Detect which cell encompasses the target text, then output its (x, y) center coordinate. 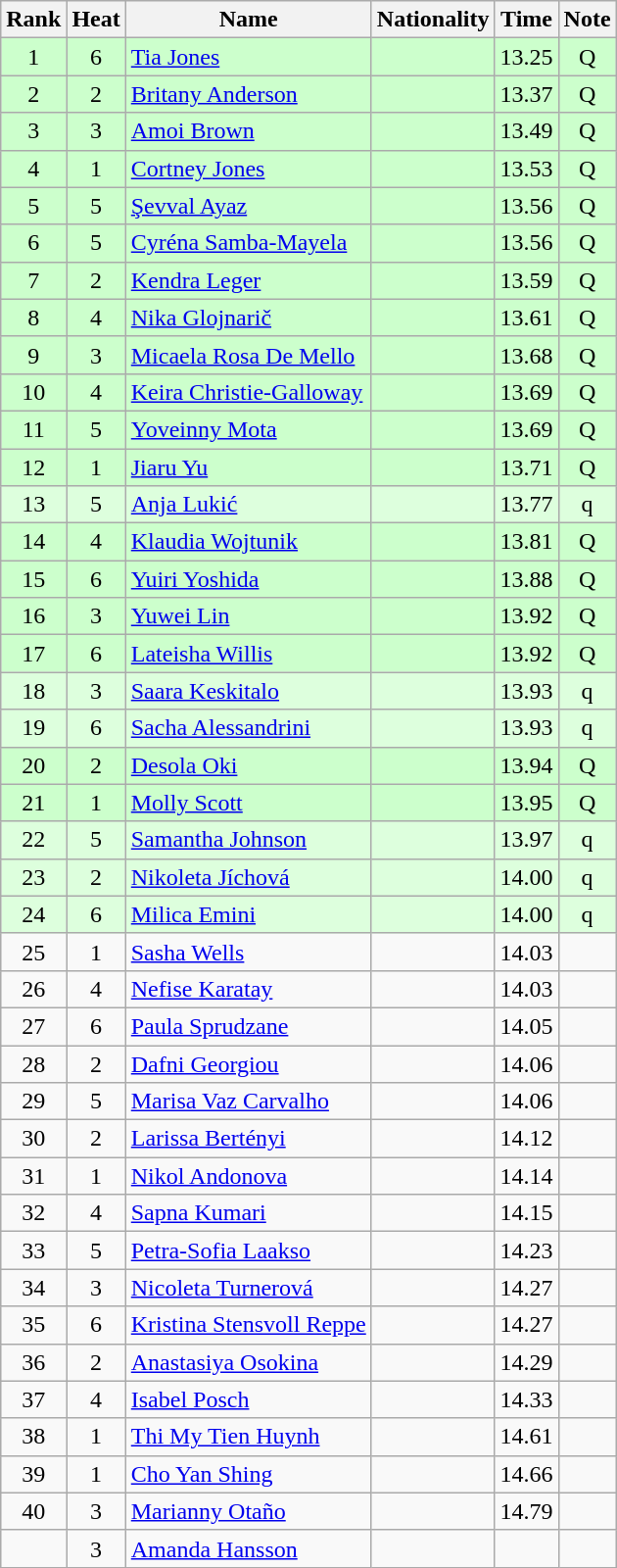
39 (33, 1474)
14.29 (527, 1362)
13.77 (527, 505)
33 (33, 1250)
Jiaru Yu (249, 467)
Yoveinny Mota (249, 429)
Sacha Alessandrini (249, 728)
21 (33, 803)
37 (33, 1399)
13.59 (527, 280)
24 (33, 914)
22 (33, 840)
14.33 (527, 1399)
11 (33, 429)
14.66 (527, 1474)
31 (33, 1176)
Şevval Ayaz (249, 206)
Desola Oki (249, 765)
8 (33, 318)
Marianny Otaño (249, 1511)
Time (527, 20)
Klaudia Wojtunik (249, 542)
Samantha Johnson (249, 840)
Nicoleta Turnerová (249, 1288)
13.97 (527, 840)
Cortney Jones (249, 169)
Rank (33, 20)
32 (33, 1213)
Thi My Tien Huynh (249, 1437)
Molly Scott (249, 803)
28 (33, 1063)
14.05 (527, 1026)
30 (33, 1139)
10 (33, 392)
13 (33, 505)
14.61 (527, 1437)
Kristina Stensvoll Reppe (249, 1325)
7 (33, 280)
38 (33, 1437)
Keira Christie-Galloway (249, 392)
Micaela Rosa De Mello (249, 355)
25 (33, 952)
13.25 (527, 57)
Nefise Karatay (249, 989)
14 (33, 542)
Yuwei Lin (249, 616)
14.23 (527, 1250)
13.95 (527, 803)
Marisa Vaz Carvalho (249, 1102)
23 (33, 877)
14.15 (527, 1213)
13.37 (527, 94)
14.14 (527, 1176)
9 (33, 355)
Amoi Brown (249, 131)
Anja Lukić (249, 505)
13.81 (527, 542)
Anastasiya Osokina (249, 1362)
Milica Emini (249, 914)
Nikol Andonova (249, 1176)
Nikoleta Jíchová (249, 877)
Amanda Hansson (249, 1548)
Yuiri Yoshida (249, 579)
16 (33, 616)
Sapna Kumari (249, 1213)
13.88 (527, 579)
36 (33, 1362)
Nika Glojnarič (249, 318)
Heat (96, 20)
20 (33, 765)
14.79 (527, 1511)
18 (33, 691)
13.68 (527, 355)
13.61 (527, 318)
17 (33, 654)
13.49 (527, 131)
Lateisha Willis (249, 654)
14.12 (527, 1139)
Petra-Sofia Laakso (249, 1250)
Cho Yan Shing (249, 1474)
Sasha Wells (249, 952)
13.71 (527, 467)
15 (33, 579)
Dafni Georgiou (249, 1063)
26 (33, 989)
Isabel Posch (249, 1399)
34 (33, 1288)
Larissa Bertényi (249, 1139)
13.53 (527, 169)
35 (33, 1325)
19 (33, 728)
27 (33, 1026)
Britany Anderson (249, 94)
Name (249, 20)
Nationality (433, 20)
Saara Keskitalo (249, 691)
Tia Jones (249, 57)
Cyréna Samba-Mayela (249, 243)
Kendra Leger (249, 280)
12 (33, 467)
29 (33, 1102)
13.94 (527, 765)
40 (33, 1511)
Paula Sprudzane (249, 1026)
Note (588, 20)
